Search for the cell housing the specified text and yield its [X, Y] center coordinate. 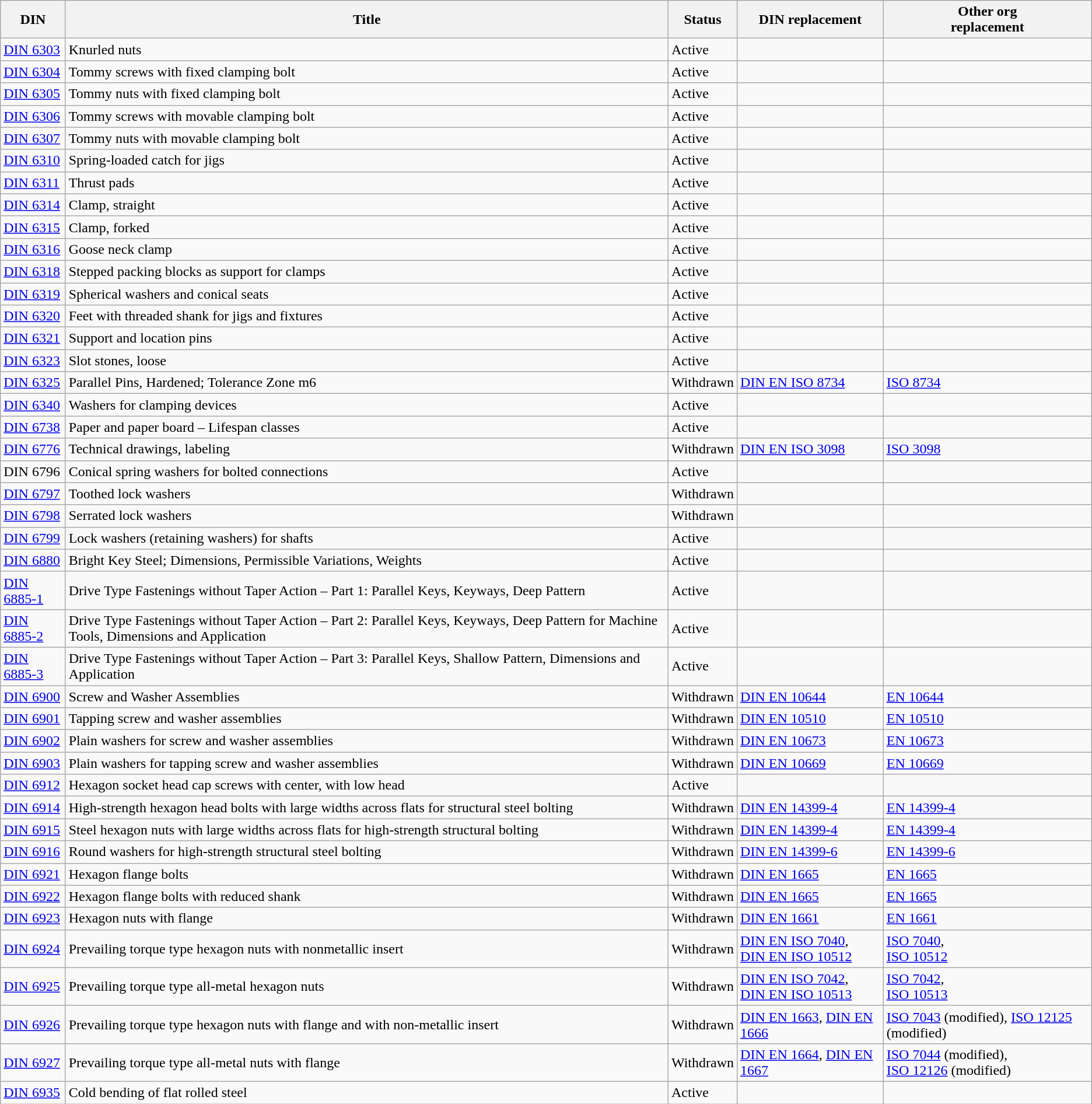
Hexagon socket head cap screws with center, with low head [366, 785]
ISO 7040,ISO 10512 [987, 949]
Prevailing torque type all-metal hexagon nuts [366, 986]
Cold bending of flat rolled steel [366, 1092]
DIN 6885-1 [33, 591]
Conical spring washers for bolted connections [366, 471]
Thrust pads [366, 183]
Drive Type Fastenings without Taper Action – Part 3: Parallel Keys, Shallow Pattern, Dimensions and Application [366, 666]
DIN 6319 [33, 294]
DIN 6915 [33, 830]
DIN [33, 20]
Tommy screws with movable clamping bolt [366, 116]
Prevailing torque type all-metal nuts with flange [366, 1062]
DIN EN 1663, DIN EN 1666 [811, 1025]
High-strength hexagon head bolts with large widths across flats for structural steel bolting [366, 808]
EN 10669 [987, 763]
Tommy screws with fixed clamping bolt [366, 72]
DIN EN 14399-6 [811, 852]
DIN EN 10669 [811, 763]
DIN EN 10510 [811, 719]
DIN 6796 [33, 471]
Slot stones, loose [366, 361]
DIN 6900 [33, 696]
DIN replacement [811, 20]
Drive Type Fastenings without Taper Action – Part 1: Parallel Keys, Keyways, Deep Pattern [366, 591]
Feet with threaded shank for jigs and fixtures [366, 316]
ISO 7042,ISO 10513 [987, 986]
Hexagon nuts with flange [366, 918]
DIN 6314 [33, 205]
Clamp, straight [366, 205]
EN 1661 [987, 918]
Steel hexagon nuts with large widths across flats for high-strength structural bolting [366, 830]
ISO 8734 [987, 383]
EN 10644 [987, 696]
Spherical washers and conical seats [366, 294]
DIN 6738 [33, 427]
DIN 6926 [33, 1025]
DIN 6798 [33, 516]
DIN 6320 [33, 316]
Parallel Pins, Hardened; Tolerance Zone m6 [366, 383]
DIN EN 1664, DIN EN 1667 [811, 1062]
Tommy nuts with fixed clamping bolt [366, 94]
EN 14399-6 [987, 852]
Prevailing torque type hexagon nuts with flange and with non-metallic insert [366, 1025]
Hexagon flange bolts with reduced shank [366, 896]
Screw and Washer Assemblies [366, 696]
DIN 6914 [33, 808]
Stepped packing blocks as support for clamps [366, 271]
EN 10510 [987, 719]
DIN 6922 [33, 896]
DIN 6315 [33, 227]
Clamp, forked [366, 227]
DIN 6916 [33, 852]
ISO 7043 (modified), ISO 12125 (modified) [987, 1025]
DIN EN 10673 [811, 741]
DIN 6885-2 [33, 628]
DIN 6305 [33, 94]
Lock washers (retaining washers) for shafts [366, 538]
DIN 6318 [33, 271]
DIN 6903 [33, 763]
Plain washers for tapping screw and washer assemblies [366, 763]
DIN 6340 [33, 405]
Support and location pins [366, 338]
Plain washers for screw and washer assemblies [366, 741]
Toothed lock washers [366, 494]
DIN 6901 [33, 719]
DIN 6799 [33, 538]
Serrated lock washers [366, 516]
DIN 6321 [33, 338]
Title [366, 20]
DIN 6323 [33, 361]
DIN EN ISO 8734 [811, 383]
Technical drawings, labeling [366, 449]
EN 10673 [987, 741]
DIN 6925 [33, 986]
ISO 3098 [987, 449]
Hexagon flange bolts [366, 874]
DIN 6902 [33, 741]
Status [702, 20]
ISO 7044 (modified),ISO 12126 (modified) [987, 1062]
DIN 6912 [33, 785]
DIN 6880 [33, 560]
Round washers for high-strength structural steel bolting [366, 852]
DIN 6921 [33, 874]
DIN 6306 [33, 116]
Tommy nuts with movable clamping bolt [366, 138]
DIN 6316 [33, 249]
Drive Type Fastenings without Taper Action – Part 2: Parallel Keys, Keyways, Deep Pattern for Machine Tools, Dimensions and Application [366, 628]
DIN 6776 [33, 449]
DIN EN 10644 [811, 696]
DIN EN ISO 7042,DIN EN ISO 10513 [811, 986]
DIN 6307 [33, 138]
Other orgreplacement [987, 20]
DIN 6797 [33, 494]
Spring-loaded catch for jigs [366, 160]
DIN 6325 [33, 383]
Goose neck clamp [366, 249]
DIN EN ISO 7040,DIN EN ISO 10512 [811, 949]
Knurled nuts [366, 50]
Prevailing torque type hexagon nuts with nonmetallic insert [366, 949]
DIN 6303 [33, 50]
DIN 6885-3 [33, 666]
DIN 6311 [33, 183]
DIN 6935 [33, 1092]
DIN 6923 [33, 918]
DIN 6924 [33, 949]
Paper and paper board – Lifespan classes [366, 427]
DIN EN ISO 3098 [811, 449]
Tapping screw and washer assemblies [366, 719]
DIN 6304 [33, 72]
Washers for clamping devices [366, 405]
DIN 6310 [33, 160]
DIN 6927 [33, 1062]
Bright Key Steel; Dimensions, Permissible Variations, Weights [366, 560]
DIN EN 1661 [811, 918]
